Determine the [X, Y] coordinate at the center of the cell enclosing the given text.  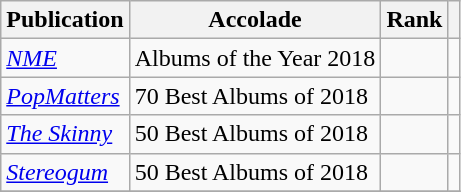
The Skinny [65, 134]
70 Best Albums of 2018 [255, 96]
Rank [414, 20]
Albums of the Year 2018 [255, 58]
Publication [65, 20]
Stereogum [65, 172]
NME [65, 58]
PopMatters [65, 96]
Accolade [255, 20]
